Detect which cell encompasses the target text, then output its (X, Y) center coordinate. 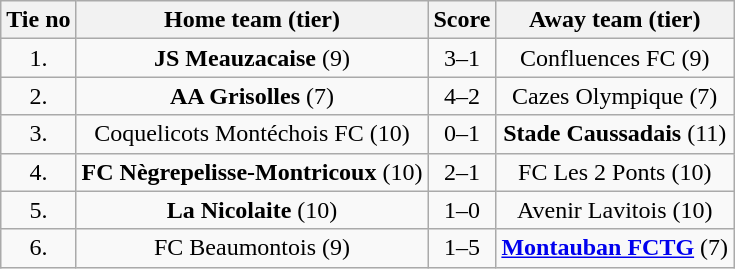
1–5 (462, 248)
FC Nègrepelisse-Montricoux (10) (252, 172)
La Nicolaite (10) (252, 210)
FC Beaumontois (9) (252, 248)
4. (38, 172)
3–1 (462, 58)
Montauban FCTG (7) (615, 248)
Score (462, 20)
Away team (tier) (615, 20)
6. (38, 248)
FC Les 2 Ponts (10) (615, 172)
AA Grisolles (7) (252, 96)
Home team (tier) (252, 20)
Avenir Lavitois (10) (615, 210)
5. (38, 210)
1–0 (462, 210)
1. (38, 58)
Tie no (38, 20)
Cazes Olympique (7) (615, 96)
Coquelicots Montéchois FC (10) (252, 134)
JS Meauzacaise (9) (252, 58)
Stade Caussadais (11) (615, 134)
Confluences FC (9) (615, 58)
2–1 (462, 172)
2. (38, 96)
3. (38, 134)
0–1 (462, 134)
4–2 (462, 96)
